Detect which cell encompasses the target text, then output its (X, Y) center coordinate. 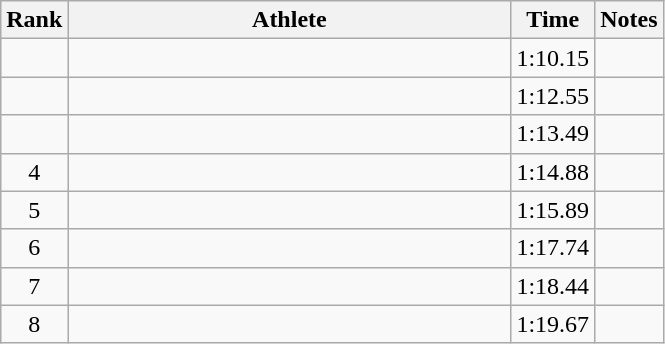
Time (553, 20)
1:12.55 (553, 96)
Athlete (290, 20)
8 (34, 324)
1:18.44 (553, 286)
4 (34, 172)
1:17.74 (553, 248)
5 (34, 210)
1:15.89 (553, 210)
1:13.49 (553, 134)
7 (34, 286)
1:19.67 (553, 324)
Notes (629, 20)
Rank (34, 20)
1:10.15 (553, 58)
1:14.88 (553, 172)
6 (34, 248)
